Identify which cell holds the provided text, then report its [x, y] central coordinate. 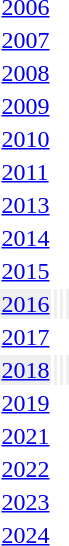
2013 [26, 205]
2022 [26, 469]
2011 [26, 172]
2016 [26, 304]
2023 [26, 502]
2009 [26, 106]
2008 [26, 73]
2017 [26, 337]
2015 [26, 271]
2010 [26, 139]
2019 [26, 403]
2014 [26, 238]
2021 [26, 436]
2007 [26, 40]
2018 [26, 370]
